Return the (x, y) coordinate for the center point of the cell that contains the specified text.  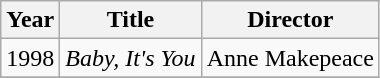
Year (30, 20)
Title (130, 20)
Baby, It's You (130, 58)
1998 (30, 58)
Director (290, 20)
Anne Makepeace (290, 58)
